Extract the [x, y] coordinate from the center of the cell holding the provided text.  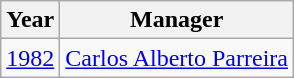
Carlos Alberto Parreira [177, 58]
Year [30, 20]
Manager [177, 20]
1982 [30, 58]
